From the cell containing the given text, extract its center point as (x, y) coordinate. 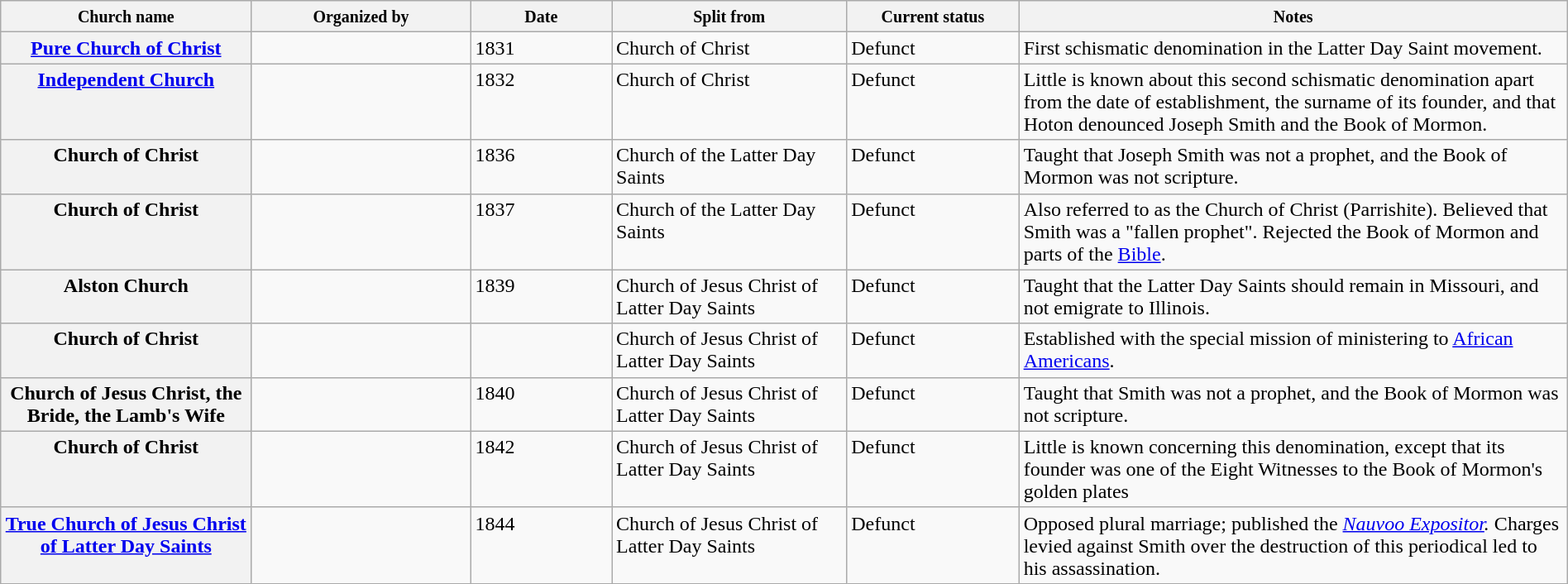
Split from (729, 17)
Independent Church (126, 102)
First schismatic denomination in the Latter Day Saint movement. (1293, 48)
1832 (541, 102)
True Church of Jesus Christ of Latter Day Saints (126, 545)
1837 (541, 232)
1840 (541, 404)
Church name (126, 17)
Current status (933, 17)
Church of Jesus Christ, the Bride, the Lamb's Wife (126, 404)
Little is known concerning this denomination, except that its founder was one of the Eight Witnesses to the Book of Mormon's golden plates (1293, 469)
Taught that Smith was not a prophet, and the Book of Mormon was not scripture. (1293, 404)
Notes (1293, 17)
1844 (541, 545)
1839 (541, 296)
Date (541, 17)
Organized by (361, 17)
Alston Church (126, 296)
Pure Church of Christ (126, 48)
1836 (541, 167)
1842 (541, 469)
1831 (541, 48)
Taught that Joseph Smith was not a prophet, and the Book of Mormon was not scripture. (1293, 167)
Established with the special mission of ministering to African Americans. (1293, 351)
Taught that the Latter Day Saints should remain in Missouri, and not emigrate to Illinois. (1293, 296)
